Find where the given text appears and provide that cell's center as (X, Y) coordinate. 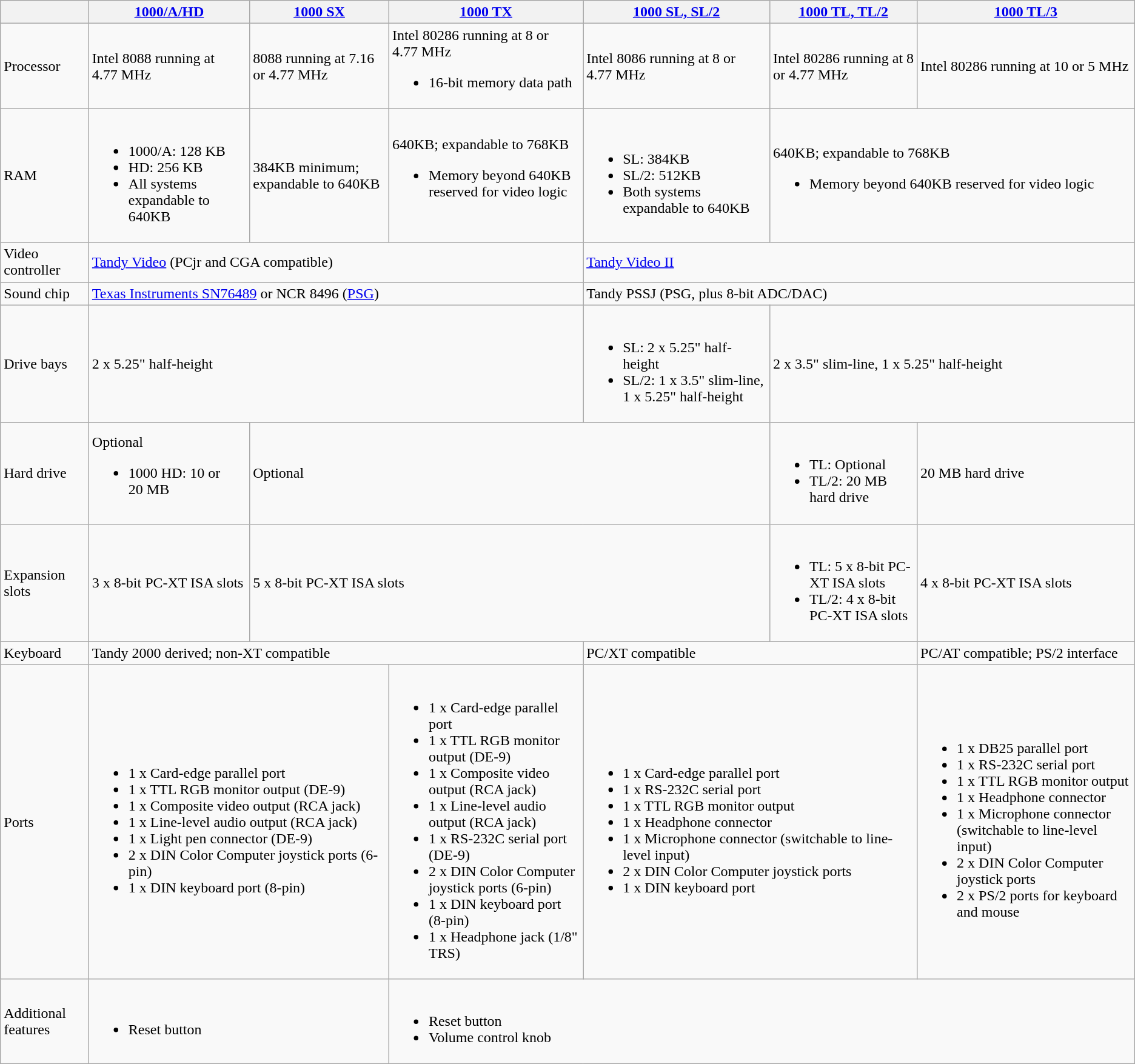
Reset button (239, 1021)
Tandy PSSJ (PSG, plus 8-bit ADC/DAC) (859, 293)
Intel 80286 running at 10 or 5 MHz (1026, 66)
5 x 8-bit PC-XT ISA slots (510, 583)
20 MB hard drive (1026, 473)
8088 running at 7.16 or 4.77 MHz (320, 66)
PC/AT compatible; PS/2 interface (1026, 653)
Additional features (45, 1021)
Optional (510, 473)
1000 TX (486, 12)
Tandy Video II (859, 262)
1000/A/HD (169, 12)
3 x 8-bit PC-XT ISA slots (169, 583)
2 x 5.25" half-height (336, 364)
4 x 8-bit PC-XT ISA slots (1026, 583)
Sound chip (45, 293)
1000/A: 128 KBHD: 256 KBAll systems expandable to 640KB (169, 176)
Texas Instruments SN76489 or NCR 8496 (PSG) (336, 293)
TL: 5 x 8-bit PC-XT ISA slotsTL/2: 4 x 8-bit PC-XT ISA slots (844, 583)
Intel 80286 running at 8 or 4.77 MHz (844, 66)
Intel 8086 running at 8 or 4.77 MHz (677, 66)
SL: 2 x 5.25" half-heightSL/2: 1 x 3.5" slim-line, 1 x 5.25" half-height (677, 364)
1000 SX (320, 12)
Tandy Video (PCjr and CGA compatible) (336, 262)
Tandy 2000 derived; non-XT compatible (336, 653)
Reset buttonVolume control knob (762, 1021)
Video controller (45, 262)
Expansion slots (45, 583)
PC/XT compatible (751, 653)
1000 SL, SL/2 (677, 12)
Optional1000 HD: 10 or 20 MB (169, 473)
Drive bays (45, 364)
SL: 384KBSL/2: 512KBBoth systems expandable to 640KB (677, 176)
Hard drive (45, 473)
Intel 80286 running at 8 or 4.77 MHz16-bit memory data path (486, 66)
TL: OptionalTL/2: 20 MB hard drive (844, 473)
384KB minimum; expandable to 640KB (320, 176)
Intel 8088 running at 4.77 MHz (169, 66)
1000 TL/3 (1026, 12)
Ports (45, 821)
Keyboard (45, 653)
Processor (45, 66)
2 x 3.5" slim-line, 1 x 5.25" half-height (953, 364)
RAM (45, 176)
1000 TL, TL/2 (844, 12)
